Scan for the cell matching the given text and deliver its [x, y] coordinate at center. 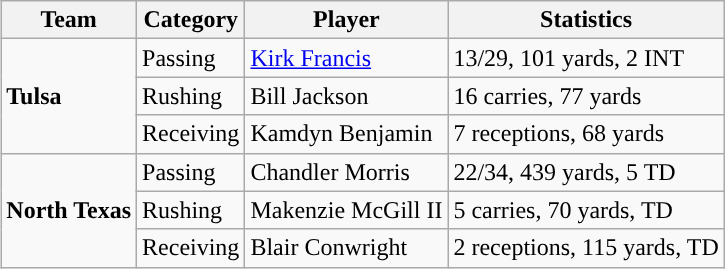
Bill Jackson [346, 96]
5 carries, 70 yards, TD [586, 210]
2 receptions, 115 yards, TD [586, 248]
North Texas [69, 210]
16 carries, 77 yards [586, 96]
Statistics [586, 20]
Kamdyn Benjamin [346, 134]
13/29, 101 yards, 2 INT [586, 58]
Team [69, 20]
Player [346, 20]
Makenzie McGill II [346, 210]
22/34, 439 yards, 5 TD [586, 172]
Blair Conwright [346, 248]
Category [191, 20]
Kirk Francis [346, 58]
7 receptions, 68 yards [586, 134]
Tulsa [69, 96]
Chandler Morris [346, 172]
